Return (X, Y) of the center of cell containing provided text 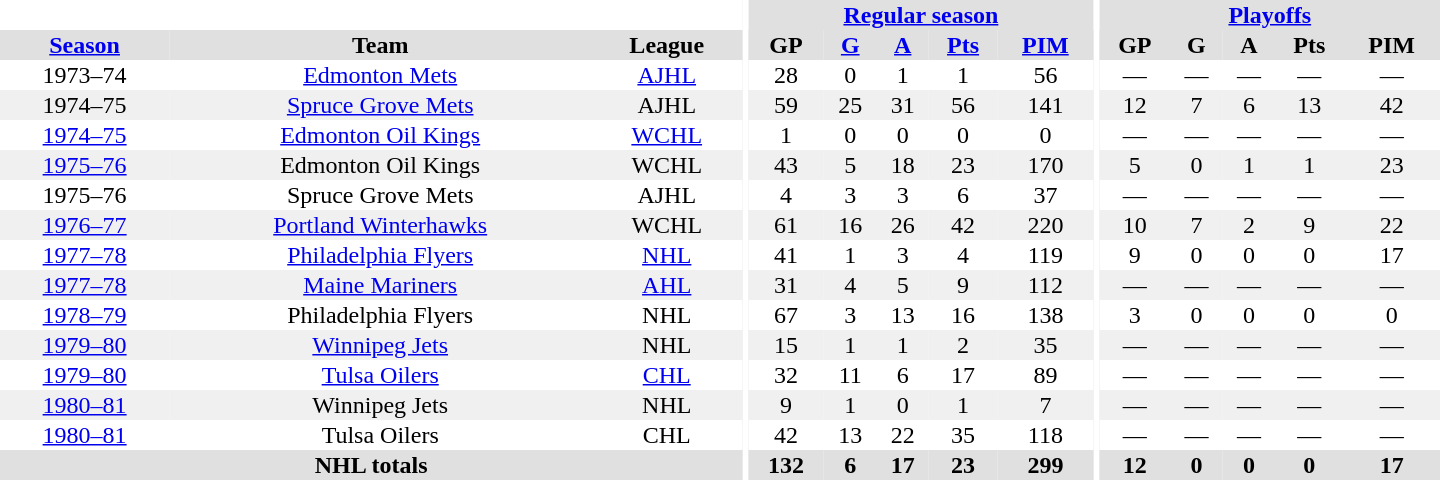
112 (1046, 285)
25 (850, 105)
Team (380, 45)
AHL (666, 285)
118 (1046, 435)
132 (786, 465)
43 (786, 165)
1978–79 (84, 315)
67 (786, 315)
59 (786, 105)
10 (1136, 225)
Regular season (921, 15)
220 (1046, 225)
18 (902, 165)
Playoffs (1270, 15)
League (666, 45)
138 (1046, 315)
299 (1046, 465)
Edmonton Mets (380, 75)
41 (786, 255)
37 (1046, 195)
Maine Mariners (380, 285)
119 (1046, 255)
NHL totals (371, 465)
1973–74 (84, 75)
11 (850, 375)
170 (1046, 165)
1976–77 (84, 225)
89 (1046, 375)
28 (786, 75)
15 (786, 345)
141 (1046, 105)
Portland Winterhawks (380, 225)
26 (902, 225)
Season (84, 45)
32 (786, 375)
61 (786, 225)
